Capture the cell that displays the provided text and extract its [x, y] central coordinate. 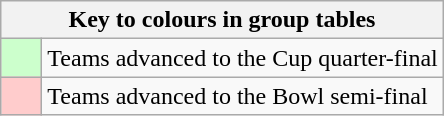
Key to colours in group tables [222, 20]
Teams advanced to the Bowl semi-final [242, 96]
Teams advanced to the Cup quarter-final [242, 58]
